Identify which cell holds the provided text, then report its (x, y) central coordinate. 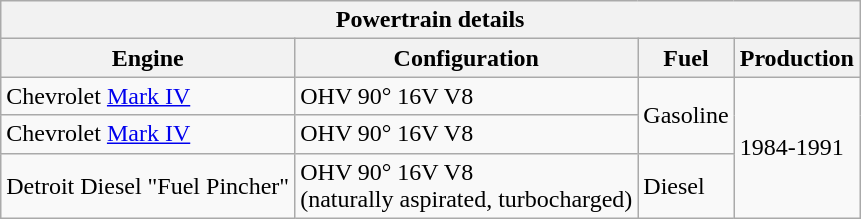
Fuel (686, 58)
Gasoline (686, 115)
Engine (148, 58)
Diesel (686, 186)
Detroit Diesel "Fuel Pincher" (148, 186)
1984-1991 (796, 148)
OHV 90° 16V V8(naturally aspirated, turbocharged) (466, 186)
Production (796, 58)
Powertrain details (430, 20)
Configuration (466, 58)
